Return the (X, Y) coordinate for the center point of the cell that contains the specified text.  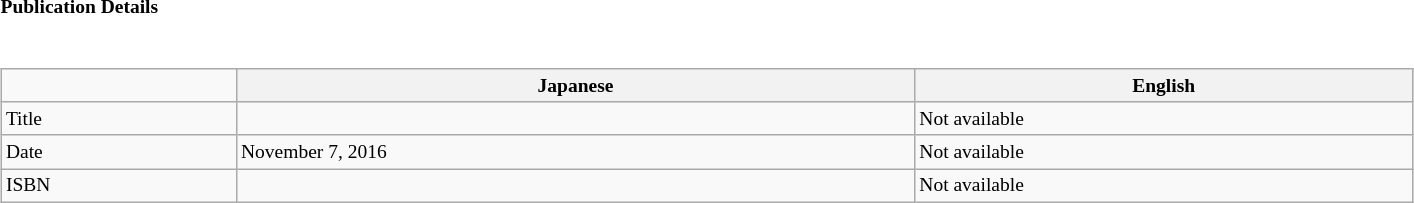
Date (118, 152)
ISBN (118, 186)
English (1164, 86)
Title (118, 118)
November 7, 2016 (575, 152)
Japanese (575, 86)
